Provide the [X, Y] coordinate of the cell's center where the given text is located.  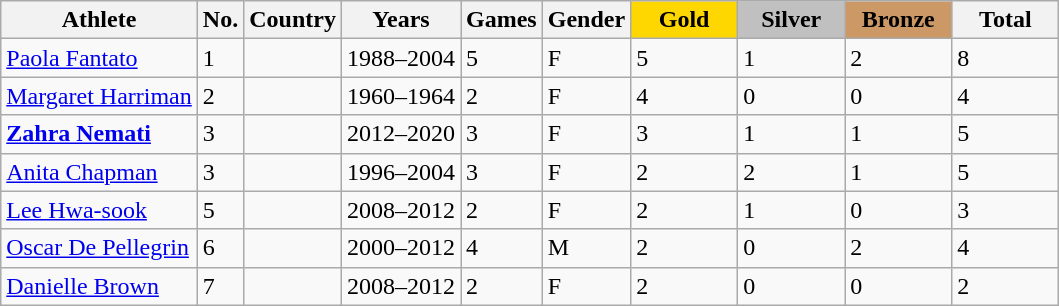
1988–2004 [400, 58]
Bronze [898, 20]
Gold [684, 20]
6 [220, 248]
Athlete [100, 20]
Danielle Brown [100, 286]
2000–2012 [400, 248]
No. [220, 20]
Anita Chapman [100, 172]
Zahra Nemati [100, 134]
Total [1006, 20]
Margaret Harriman [100, 96]
M [586, 248]
Gender [586, 20]
Silver [792, 20]
Lee Hwa-sook [100, 210]
Games [501, 20]
Oscar De Pellegrin [100, 248]
2012–2020 [400, 134]
8 [1006, 58]
1996–2004 [400, 172]
7 [220, 286]
Paola Fantato [100, 58]
Country [293, 20]
1960–1964 [400, 96]
Years [400, 20]
